Output the [x, y] coordinate of the center of the cell containing the given text.  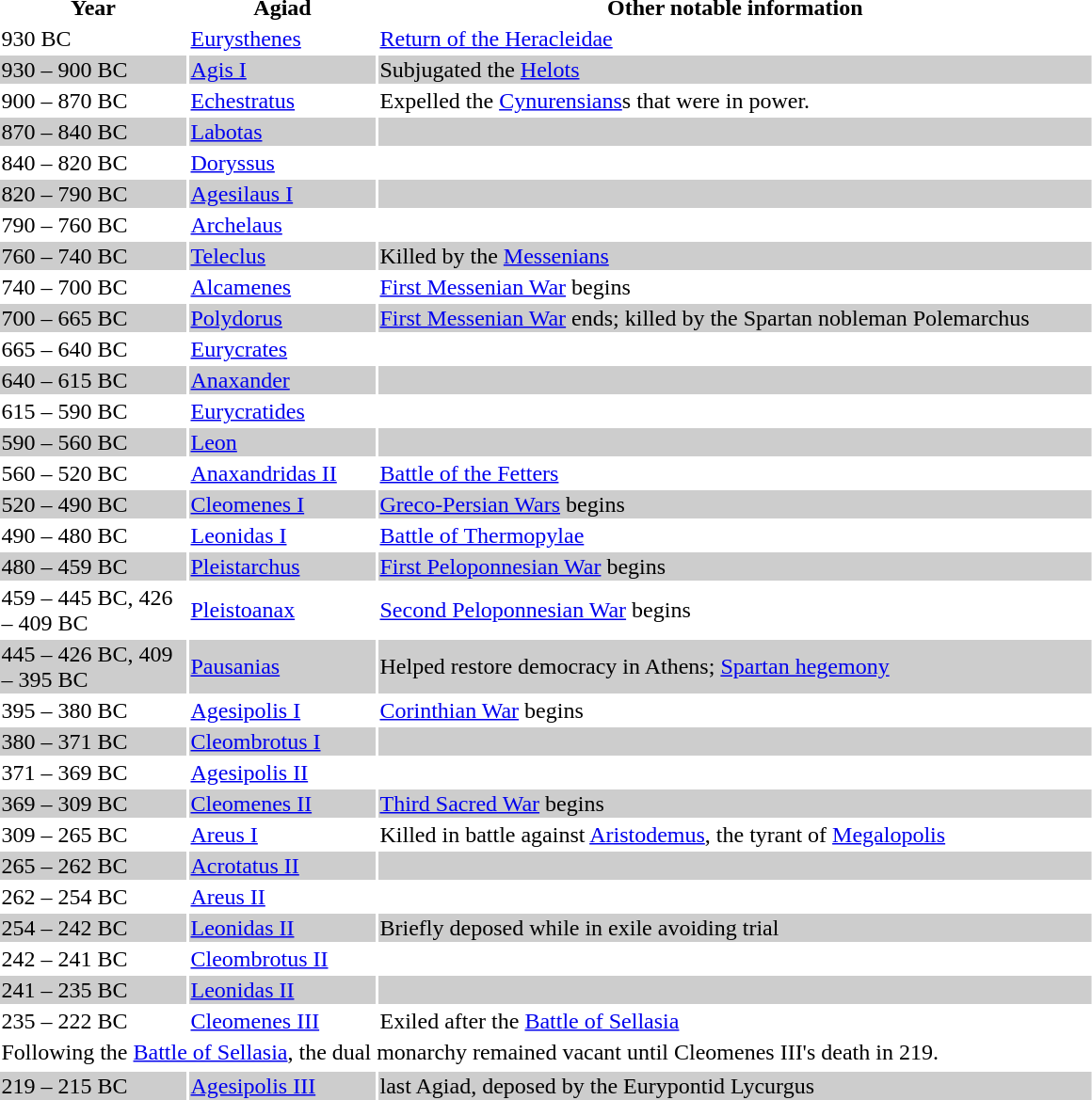
235 – 222 BC [93, 1021]
459 – 445 BC, 426 – 409 BC [93, 610]
Briefly deposed while in exile avoiding trial [735, 928]
241 – 235 BC [93, 990]
254 – 242 BC [93, 928]
520 – 490 BC [93, 504]
840 – 820 BC [93, 163]
Archelaus [282, 225]
371 – 369 BC [93, 773]
Subjugated the Helots [735, 70]
490 – 480 BC [93, 535]
Agesilaus I [282, 194]
Cleombrotus I [282, 741]
242 – 241 BC [93, 959]
790 – 760 BC [93, 225]
Pleistarchus [282, 566]
665 – 640 BC [93, 349]
Eurysthenes [282, 39]
Return of the Heracleidae [735, 39]
Expelled the Cynurensianss that were in power. [735, 101]
Cleomenes I [282, 504]
Leon [282, 442]
Cleomenes II [282, 804]
740 – 700 BC [93, 287]
Teleclus [282, 256]
870 – 840 BC [93, 132]
First Messenian War ends; killed by the Spartan nobleman Polemarchus [735, 318]
Battle of the Fetters [735, 473]
560 – 520 BC [93, 473]
Areus I [282, 835]
Agesipolis III [282, 1086]
262 – 254 BC [93, 897]
Labotas [282, 132]
Acrotatus II [282, 866]
Greco-Persian Wars begins [735, 504]
Agesipolis I [282, 710]
Agesipolis II [282, 773]
640 – 615 BC [93, 380]
First Peloponnesian War begins [735, 566]
265 – 262 BC [93, 866]
480 – 459 BC [93, 566]
219 – 215 BC [93, 1086]
Anaxander [282, 380]
Cleombrotus II [282, 959]
Pausanias [282, 666]
Leonidas I [282, 535]
Battle of Thermopylae [735, 535]
Helped restore democracy in Athens; Spartan hegemony [735, 666]
Second Peloponnesian War begins [735, 610]
760 – 740 BC [93, 256]
700 – 665 BC [93, 318]
Eurycrates [282, 349]
930 BC [93, 39]
Cleomenes III [282, 1021]
Pleistoanax [282, 610]
First Messenian War begins [735, 287]
369 – 309 BC [93, 804]
590 – 560 BC [93, 442]
Areus II [282, 897]
900 – 870 BC [93, 101]
Agis I [282, 70]
Corinthian War begins [735, 710]
Third Sacred War begins [735, 804]
Anaxandridas II [282, 473]
Killed in battle against Aristodemus, the tyrant of Megalopolis [735, 835]
last Agiad, deposed by the Eurypontid Lycurgus [735, 1086]
Polydorus [282, 318]
820 – 790 BC [93, 194]
395 – 380 BC [93, 710]
615 – 590 BC [93, 411]
Doryssus [282, 163]
Killed by the Messenians [735, 256]
Alcamenes [282, 287]
Following the Battle of Sellasia, the dual monarchy remained vacant until Cleomenes III's death in 219. [546, 1052]
930 – 900 BC [93, 70]
Eurycratides [282, 411]
445 – 426 BC, 409 – 395 BC [93, 666]
380 – 371 BC [93, 741]
309 – 265 BC [93, 835]
Echestratus [282, 101]
Exiled after the Battle of Sellasia [735, 1021]
